Find where the given text appears and provide that cell's center as (x, y) coordinate. 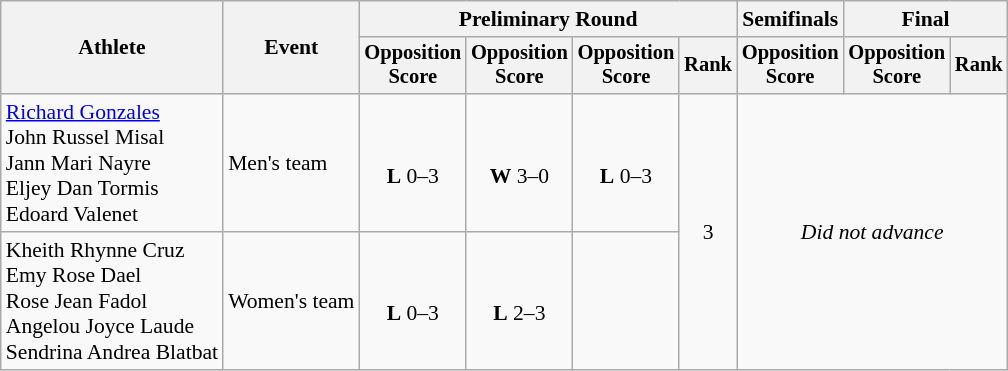
Athlete (112, 48)
Men's team (291, 163)
Richard GonzalesJohn Russel MisalJann Mari NayreEljey Dan TormisEdoard Valenet (112, 163)
Semifinals (790, 19)
L 2–3 (520, 301)
3 (708, 232)
Preliminary Round (548, 19)
Did not advance (872, 232)
Kheith Rhynne CruzEmy Rose DaelRose Jean FadolAngelou Joyce LaudeSendrina Andrea Blatbat (112, 301)
Final (925, 19)
W 3–0 (520, 163)
Women's team (291, 301)
Event (291, 48)
